For the text-containing cell, return its midpoint in (x, y) coordinate format. 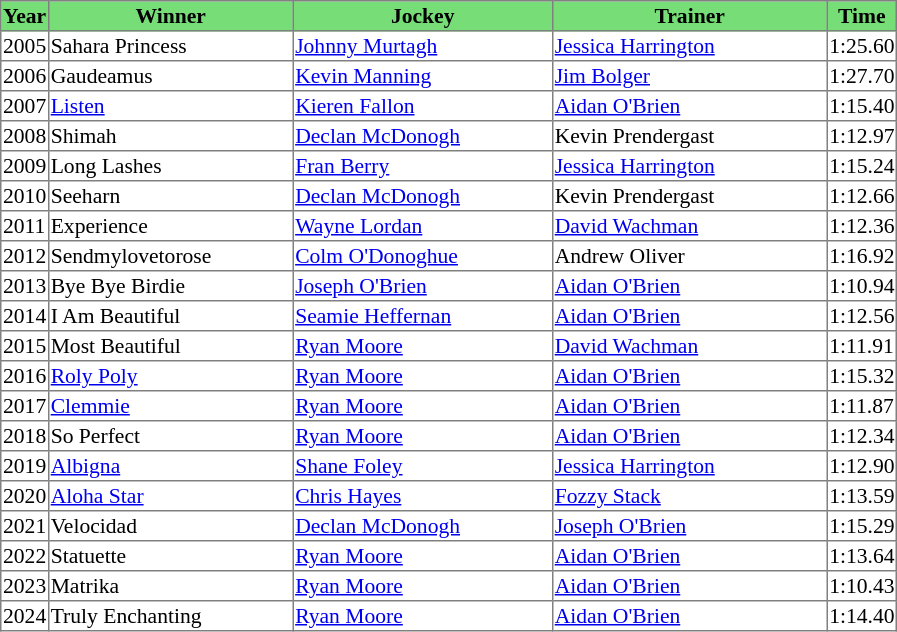
2024 (25, 616)
Andrew Oliver (689, 256)
Fozzy Stack (689, 496)
Johnny Murtagh (423, 46)
Truly Enchanting (170, 616)
Experience (170, 226)
Sendmylovetorose (170, 256)
1:12.90 (862, 466)
Statuette (170, 556)
2014 (25, 316)
1:15.40 (862, 106)
2019 (25, 466)
Shane Foley (423, 466)
2015 (25, 346)
Kevin Manning (423, 76)
Matrika (170, 586)
1:15.32 (862, 376)
1:11.91 (862, 346)
Seeharn (170, 196)
Most Beautiful (170, 346)
2008 (25, 136)
1:16.92 (862, 256)
2007 (25, 106)
2022 (25, 556)
1:12.34 (862, 436)
1:12.66 (862, 196)
Fran Berry (423, 166)
1:10.43 (862, 586)
Jim Bolger (689, 76)
2013 (25, 286)
2018 (25, 436)
Sahara Princess (170, 46)
1:12.97 (862, 136)
Trainer (689, 16)
1:14.40 (862, 616)
2021 (25, 526)
Kieren Fallon (423, 106)
Roly Poly (170, 376)
Jockey (423, 16)
1:12.36 (862, 226)
2020 (25, 496)
1:13.64 (862, 556)
1:27.70 (862, 76)
Albigna (170, 466)
2011 (25, 226)
Shimah (170, 136)
Seamie Heffernan (423, 316)
Bye Bye Birdie (170, 286)
1:11.87 (862, 406)
Velocidad (170, 526)
2023 (25, 586)
Time (862, 16)
1:15.24 (862, 166)
Year (25, 16)
1:10.94 (862, 286)
2009 (25, 166)
2005 (25, 46)
Chris Hayes (423, 496)
So Perfect (170, 436)
1:13.59 (862, 496)
Winner (170, 16)
Clemmie (170, 406)
1:25.60 (862, 46)
Aloha Star (170, 496)
2016 (25, 376)
2006 (25, 76)
Colm O'Donoghue (423, 256)
Wayne Lordan (423, 226)
2010 (25, 196)
1:12.56 (862, 316)
Gaudeamus (170, 76)
1:15.29 (862, 526)
2017 (25, 406)
2012 (25, 256)
Long Lashes (170, 166)
I Am Beautiful (170, 316)
Listen (170, 106)
